Identify which cell holds the provided text, then report its [x, y] central coordinate. 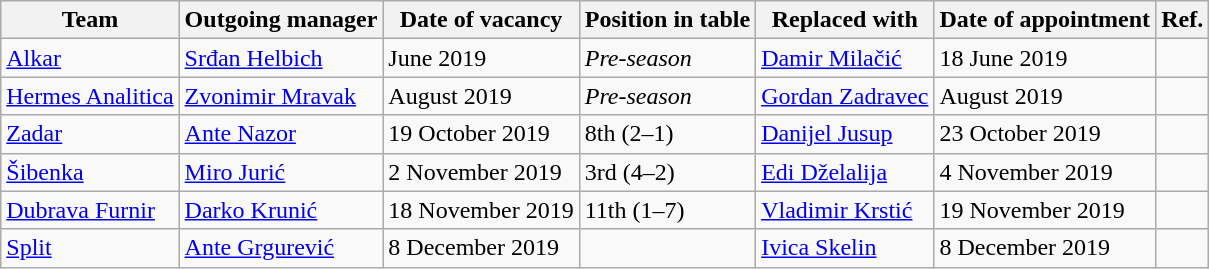
Vladimir Krstić [845, 210]
Outgoing manager [281, 20]
4 November 2019 [1045, 172]
Ref. [1182, 20]
Date of appointment [1045, 20]
Alkar [90, 58]
2 November 2019 [481, 172]
Darko Krunić [281, 210]
Danijel Jusup [845, 134]
Damir Milačić [845, 58]
19 November 2019 [1045, 210]
Ante Nazor [281, 134]
Zadar [90, 134]
18 November 2019 [481, 210]
11th (1–7) [667, 210]
Date of vacancy [481, 20]
19 October 2019 [481, 134]
Šibenka [90, 172]
June 2019 [481, 58]
Ivica Skelin [845, 248]
8th (2–1) [667, 134]
Position in table [667, 20]
23 October 2019 [1045, 134]
Replaced with [845, 20]
3rd (4–2) [667, 172]
Zvonimir Mravak [281, 96]
Edi Dželalija [845, 172]
Gordan Zadravec [845, 96]
Srđan Helbich [281, 58]
Team [90, 20]
Split [90, 248]
Dubrava Furnir [90, 210]
Hermes Analitica [90, 96]
Ante Grgurević [281, 248]
18 June 2019 [1045, 58]
Miro Jurić [281, 172]
